Find where the given text appears and provide that cell's center as [x, y] coordinate. 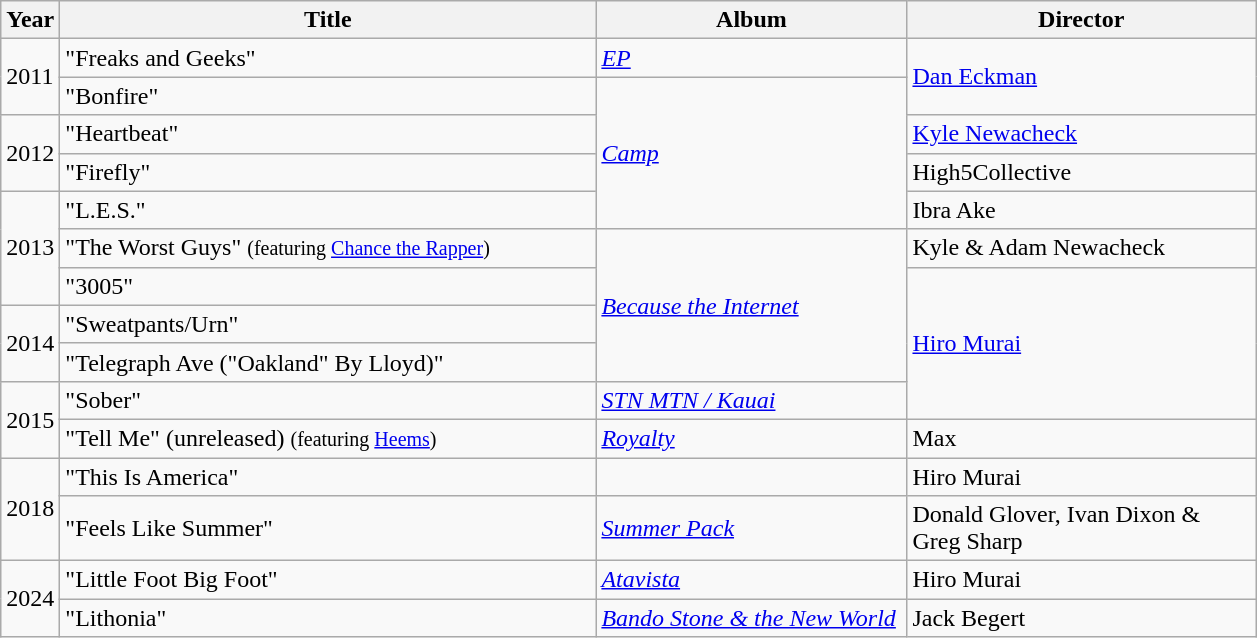
2018 [30, 510]
"Lithonia" [328, 618]
"Telegraph Ave ("Oakland" By Lloyd)" [328, 362]
"Sweatpants/Urn" [328, 324]
"The Worst Guys" (featuring Chance the Rapper) [328, 248]
Title [328, 20]
Atavista [752, 580]
Donald Glover, Ivan Dixon & Greg Sharp [1082, 528]
EP [752, 58]
2011 [30, 77]
Kyle & Adam Newacheck [1082, 248]
"This Is America" [328, 477]
Royalty [752, 438]
2014 [30, 343]
STN MTN / Kauai [752, 400]
2013 [30, 248]
"3005" [328, 286]
High5Collective [1082, 172]
"Sober" [328, 400]
"Bonfire" [328, 96]
Bando Stone & the New World [752, 618]
2015 [30, 419]
Summer Pack [752, 528]
Max [1082, 438]
"Firefly" [328, 172]
"Heartbeat" [328, 134]
"Little Foot Big Foot" [328, 580]
Dan Eckman [1082, 77]
"L.E.S." [328, 210]
Year [30, 20]
"Freaks and Geeks" [328, 58]
Camp [752, 153]
"Tell Me" (unreleased) (featuring Heems) [328, 438]
2012 [30, 153]
Ibra Ake [1082, 210]
Jack Begert [1082, 618]
Director [1082, 20]
"Feels Like Summer" [328, 528]
Album [752, 20]
Kyle Newacheck [1082, 134]
2024 [30, 599]
Because the Internet [752, 305]
